Capture the cell that displays the provided text and extract its [x, y] central coordinate. 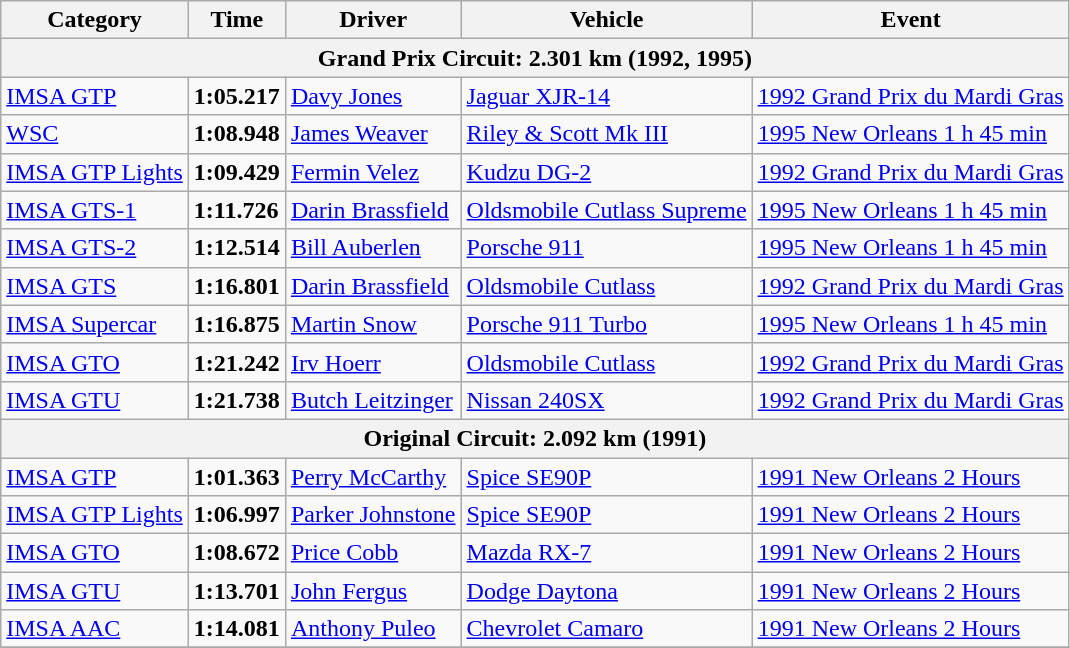
Chevrolet Camaro [606, 629]
Time [236, 20]
Butch Leitzinger [373, 400]
IMSA Supercar [95, 324]
James Weaver [373, 134]
1:21.242 [236, 362]
1:16.875 [236, 324]
Porsche 911 Turbo [606, 324]
1:14.081 [236, 629]
1:05.217 [236, 96]
Event [910, 20]
Parker Johnstone [373, 515]
1:11.726 [236, 210]
Bill Auberlen [373, 248]
IMSA AAC [95, 629]
Grand Prix Circuit: 2.301 km (1992, 1995) [535, 58]
Mazda RX-7 [606, 553]
Davy Jones [373, 96]
Perry McCarthy [373, 477]
Anthony Puleo [373, 629]
Porsche 911 [606, 248]
1:13.701 [236, 591]
1:08.948 [236, 134]
Kudzu DG-2 [606, 172]
Nissan 240SX [606, 400]
IMSA GTS-1 [95, 210]
Vehicle [606, 20]
Irv Hoerr [373, 362]
Oldsmobile Cutlass Supreme [606, 210]
Category [95, 20]
1:16.801 [236, 286]
Price Cobb [373, 553]
John Fergus [373, 591]
Original Circuit: 2.092 km (1991) [535, 438]
1:08.672 [236, 553]
Martin Snow [373, 324]
1:21.738 [236, 400]
WSC [95, 134]
1:12.514 [236, 248]
Driver [373, 20]
1:09.429 [236, 172]
IMSA GTS-2 [95, 248]
Jaguar XJR-14 [606, 96]
Riley & Scott Mk III [606, 134]
Dodge Daytona [606, 591]
1:06.997 [236, 515]
Fermin Velez [373, 172]
IMSA GTS [95, 286]
1:01.363 [236, 477]
